Pinpoint the cell where the given text exists, returning its [x, y] midpoint coordinate. 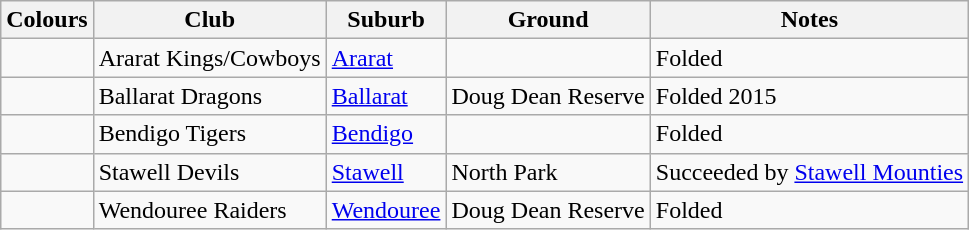
Colours [47, 20]
North Park [548, 172]
Ararat [386, 58]
Stawell Devils [210, 172]
Wendouree Raiders [210, 210]
Club [210, 20]
Succeeded by Stawell Mounties [809, 172]
Bendigo [386, 134]
Ballarat Dragons [210, 96]
Notes [809, 20]
Bendigo Tigers [210, 134]
Folded 2015 [809, 96]
Ground [548, 20]
Ararat Kings/Cowboys [210, 58]
Wendouree [386, 210]
Stawell [386, 172]
Suburb [386, 20]
Ballarat [386, 96]
